Search for the cell housing the specified text and yield its (X, Y) center coordinate. 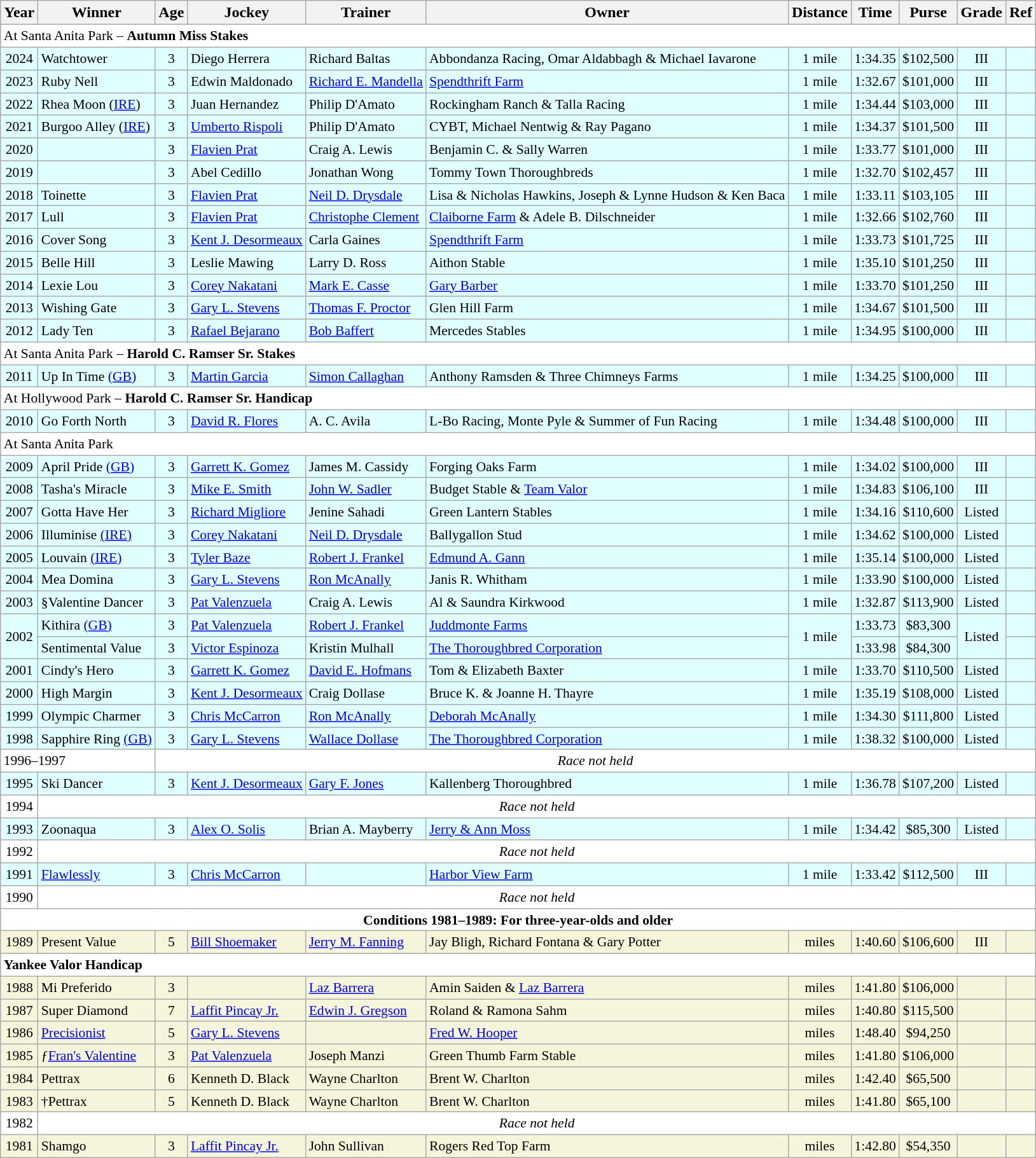
Richard Baltas (366, 59)
1:42.80 (875, 1146)
6 (172, 1079)
Laz Barrera (366, 988)
David E. Hofmans (366, 670)
Toinette (97, 195)
Age (172, 13)
$106,600 (929, 942)
Ruby Nell (97, 81)
2000 (19, 693)
$110,600 (929, 512)
Trainer (366, 13)
1:48.40 (875, 1033)
1999 (19, 716)
Winner (97, 13)
1:32.70 (875, 172)
2023 (19, 81)
$84,300 (929, 648)
Kristin Mulhall (366, 648)
Larry D. Ross (366, 263)
$101,725 (929, 240)
Alex O. Solis (247, 829)
Green Thumb Farm Stable (607, 1056)
Juddmonte Farms (607, 625)
Precisionist (97, 1033)
Pettrax (97, 1079)
1:33.11 (875, 195)
1:32.67 (875, 81)
Sapphire Ring (GB) (97, 738)
Edwin J. Gregson (366, 1010)
Conditions 1981–1989: For three-year-olds and older (518, 920)
Bruce K. & Joanne H. Thayre (607, 693)
Janis R. Whitham (607, 580)
$113,900 (929, 602)
Up In Time (GB) (97, 376)
1985 (19, 1056)
L-Bo Racing, Monte Pyle & Summer of Fun Racing (607, 421)
$107,200 (929, 783)
2003 (19, 602)
Bob Baffert (366, 331)
1:35.14 (875, 557)
Watchtower (97, 59)
2010 (19, 421)
At Santa Anita Park (518, 444)
$102,760 (929, 217)
1:35.10 (875, 263)
Kithira (GB) (97, 625)
1:42.40 (875, 1079)
1991 (19, 874)
Edmund A. Gann (607, 557)
1987 (19, 1010)
1:33.90 (875, 580)
Harbor View Farm (607, 874)
Lady Ten (97, 331)
Illuminise (IRE) (97, 535)
$103,105 (929, 195)
Ref (1020, 13)
Sentimental Value (97, 648)
Gary F. Jones (366, 783)
1998 (19, 738)
Green Lantern Stables (607, 512)
$85,300 (929, 829)
1994 (19, 806)
Tommy Town Thoroughbreds (607, 172)
David R. Flores (247, 421)
A. C. Avila (366, 421)
Victor Espinoza (247, 648)
2006 (19, 535)
1982 (19, 1124)
2002 (19, 636)
Leslie Mawing (247, 263)
1981 (19, 1146)
1:34.37 (875, 127)
Purse (929, 13)
Mike E. Smith (247, 489)
Budget Stable & Team Valor (607, 489)
Bill Shoemaker (247, 942)
Thomas F. Proctor (366, 308)
2001 (19, 670)
§Valentine Dancer (97, 602)
1996–1997 (78, 761)
1:34.62 (875, 535)
1:33.98 (875, 648)
1:32.87 (875, 602)
1:33.77 (875, 149)
Christophe Clement (366, 217)
Shamgo (97, 1146)
1:36.78 (875, 783)
1:35.19 (875, 693)
2015 (19, 263)
2004 (19, 580)
1:34.16 (875, 512)
2019 (19, 172)
Gary Barber (607, 286)
Ballygallon Stud (607, 535)
2012 (19, 331)
Jonathan Wong (366, 172)
2011 (19, 376)
At Hollywood Park – Harold C. Ramser Sr. Handicap (518, 399)
Abbondanza Racing, Omar Aldabbagh & Michael Iavarone (607, 59)
1:34.67 (875, 308)
2022 (19, 104)
Tasha's Miracle (97, 489)
ƒFran's Valentine (97, 1056)
CYBT, Michael Nentwig & Ray Pagano (607, 127)
1:40.80 (875, 1010)
$110,500 (929, 670)
Cindy's Hero (97, 670)
Jerry & Ann Moss (607, 829)
$103,000 (929, 104)
Year (19, 13)
1988 (19, 988)
Anthony Ramsden & Three Chimneys Farms (607, 376)
Glen Hill Farm (607, 308)
1:34.44 (875, 104)
April Pride (GB) (97, 467)
Wallace Dollase (366, 738)
2007 (19, 512)
$106,100 (929, 489)
Rockingham Ranch & Talla Racing (607, 104)
$108,000 (929, 693)
Tyler Baze (247, 557)
John W. Sadler (366, 489)
†Pettrax (97, 1101)
2009 (19, 467)
Mi Preferido (97, 988)
Belle Hill (97, 263)
1:33.42 (875, 874)
Al & Saundra Kirkwood (607, 602)
Louvain (IRE) (97, 557)
Craig Dollase (366, 693)
Diego Herrera (247, 59)
Jockey (247, 13)
2016 (19, 240)
1:38.32 (875, 738)
Present Value (97, 942)
Jerry M. Fanning (366, 942)
Distance (819, 13)
Brian A. Mayberry (366, 829)
Yankee Valor Handicap (518, 965)
Claiborne Farm & Adele B. Dilschneider (607, 217)
2018 (19, 195)
Martin Garcia (247, 376)
Cover Song (97, 240)
1989 (19, 942)
1983 (19, 1101)
At Santa Anita Park – Autumn Miss Stakes (518, 36)
2017 (19, 217)
Burgoo Alley (IRE) (97, 127)
Gotta Have Her (97, 512)
1:34.95 (875, 331)
Joseph Manzi (366, 1056)
Carla Gaines (366, 240)
$102,457 (929, 172)
Juan Hernandez (247, 104)
Forging Oaks Farm (607, 467)
Ski Dancer (97, 783)
1:34.02 (875, 467)
$83,300 (929, 625)
$65,500 (929, 1079)
Olympic Charmer (97, 716)
Abel Cedillo (247, 172)
$112,500 (929, 874)
Deborah McAnally (607, 716)
Owner (607, 13)
Amin Saiden & Laz Barrera (607, 988)
Mercedes Stables (607, 331)
2024 (19, 59)
2013 (19, 308)
Rhea Moon (IRE) (97, 104)
John Sullivan (366, 1146)
Grade (981, 13)
Go Forth North (97, 421)
Benjamin C. & Sally Warren (607, 149)
1:34.83 (875, 489)
Richard Migliore (247, 512)
1:34.42 (875, 829)
James M. Cassidy (366, 467)
Flawlessly (97, 874)
1993 (19, 829)
2020 (19, 149)
1992 (19, 851)
2005 (19, 557)
Roland & Ramona Sahm (607, 1010)
Kallenberg Thoroughbred (607, 783)
Wishing Gate (97, 308)
2008 (19, 489)
$102,500 (929, 59)
1:32.66 (875, 217)
Lexie Lou (97, 286)
Fred W. Hooper (607, 1033)
Simon Callaghan (366, 376)
Super Diamond (97, 1010)
1:40.60 (875, 942)
High Margin (97, 693)
$94,250 (929, 1033)
2014 (19, 286)
Mark E. Casse (366, 286)
Tom & Elizabeth Baxter (607, 670)
Richard E. Mandella (366, 81)
7 (172, 1010)
$115,500 (929, 1010)
1:34.35 (875, 59)
Mea Domina (97, 580)
$54,350 (929, 1146)
1995 (19, 783)
Rafael Bejarano (247, 331)
Umberto Rispoli (247, 127)
At Santa Anita Park – Harold C. Ramser Sr. Stakes (518, 354)
Zoonaqua (97, 829)
Lisa & Nicholas Hawkins, Joseph & Lynne Hudson & Ken Baca (607, 195)
Edwin Maldonado (247, 81)
$65,100 (929, 1101)
1:34.48 (875, 421)
1:34.25 (875, 376)
1990 (19, 897)
Jay Bligh, Richard Fontana & Gary Potter (607, 942)
Rogers Red Top Farm (607, 1146)
Aithon Stable (607, 263)
1986 (19, 1033)
1984 (19, 1079)
$111,800 (929, 716)
2021 (19, 127)
Lull (97, 217)
Time (875, 13)
1:34.30 (875, 716)
Jenine Sahadi (366, 512)
